Provide the (X, Y) coordinate of the cell's center where the given text is located.  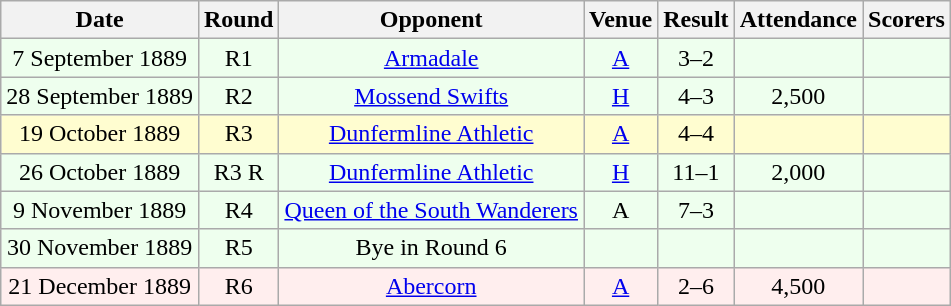
Queen of the South Wanderers (432, 210)
Opponent (432, 20)
2,000 (798, 172)
2–6 (696, 286)
4–4 (696, 134)
R6 (238, 286)
R3 R (238, 172)
28 September 1889 (100, 96)
Date (100, 20)
7 September 1889 (100, 58)
Armadale (432, 58)
4–3 (696, 96)
R4 (238, 210)
Result (696, 20)
R3 (238, 134)
2,500 (798, 96)
Round (238, 20)
7–3 (696, 210)
Bye in Round 6 (432, 248)
19 October 1889 (100, 134)
4,500 (798, 286)
Scorers (906, 20)
R1 (238, 58)
30 November 1889 (100, 248)
21 December 1889 (100, 286)
Attendance (798, 20)
3–2 (696, 58)
R5 (238, 248)
11–1 (696, 172)
R2 (238, 96)
Abercorn (432, 286)
9 November 1889 (100, 210)
Venue (621, 20)
Mossend Swifts (432, 96)
26 October 1889 (100, 172)
